Extract the (x, y) coordinate from the center of the cell holding the provided text.  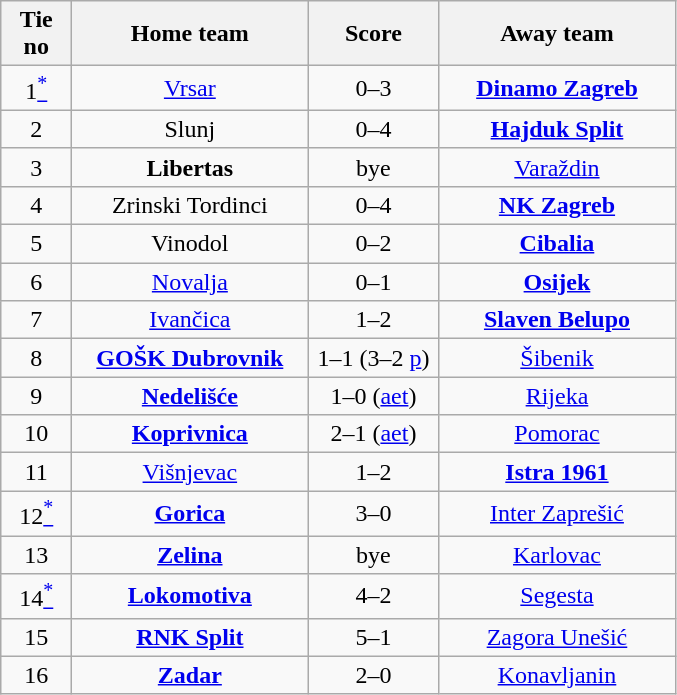
Vrsar (190, 88)
Segesta (557, 596)
13 (36, 555)
10 (36, 434)
0–1 (374, 282)
Libertas (190, 167)
Zrinski Tordinci (190, 205)
Ivančica (190, 320)
Nedelišće (190, 396)
Away team (557, 34)
2 (36, 129)
Zadar (190, 675)
Gorica (190, 514)
Tie no (36, 34)
Slaven Belupo (557, 320)
Šibenik (557, 358)
5 (36, 244)
0–3 (374, 88)
Hajduk Split (557, 129)
Inter Zaprešić (557, 514)
Pomorac (557, 434)
Konavljanin (557, 675)
RNK Split (190, 637)
16 (36, 675)
15 (36, 637)
Karlovac (557, 555)
14* (36, 596)
NK Zagreb (557, 205)
Slunj (190, 129)
Novalja (190, 282)
Lokomotiva (190, 596)
9 (36, 396)
1–1 (3–2 p) (374, 358)
Istra 1961 (557, 472)
1–0 (aet) (374, 396)
Dinamo Zagreb (557, 88)
5–1 (374, 637)
GOŠK Dubrovnik (190, 358)
Rijeka (557, 396)
Cibalia (557, 244)
Višnjevac (190, 472)
Osijek (557, 282)
2–1 (aet) (374, 434)
Home team (190, 34)
7 (36, 320)
2–0 (374, 675)
11 (36, 472)
8 (36, 358)
3 (36, 167)
Score (374, 34)
0–2 (374, 244)
Varaždin (557, 167)
Zagora Unešić (557, 637)
4 (36, 205)
Vinodol (190, 244)
3–0 (374, 514)
1* (36, 88)
Koprivnica (190, 434)
6 (36, 282)
12* (36, 514)
Zelina (190, 555)
4–2 (374, 596)
